Detect which cell encompasses the target text, then output its [X, Y] center coordinate. 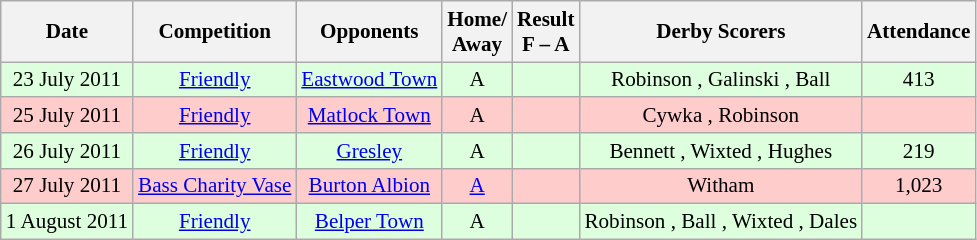
23 July 2011 [67, 80]
Date [67, 32]
1,023 [918, 186]
Belper Town [369, 222]
Home/Away [477, 32]
Bass Charity Vase [214, 186]
Eastwood Town [369, 80]
219 [918, 150]
Burton Albion [369, 186]
Bennett , Wixted , Hughes [720, 150]
1 August 2011 [67, 222]
Derby Scorers [720, 32]
413 [918, 80]
27 July 2011 [67, 186]
Competition [214, 32]
Opponents [369, 32]
Witham [720, 186]
Matlock Town [369, 114]
Robinson , Galinski , Ball [720, 80]
25 July 2011 [67, 114]
26 July 2011 [67, 150]
Robinson , Ball , Wixted , Dales [720, 222]
Cywka , Robinson [720, 114]
ResultF – A [546, 32]
Gresley [369, 150]
Attendance [918, 32]
